Return [X, Y] of the center of cell containing provided text 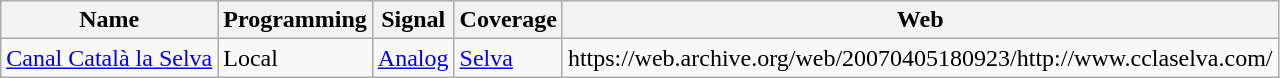
Canal Català la Selva [110, 58]
https://web.archive.org/web/20070405180923/http://www.cclaselva.com/ [920, 58]
Local [296, 58]
Selva [508, 58]
Analog [413, 58]
Coverage [508, 20]
Name [110, 20]
Signal [413, 20]
Web [920, 20]
Programming [296, 20]
